Find where the given text appears and provide that cell's center as (x, y) coordinate. 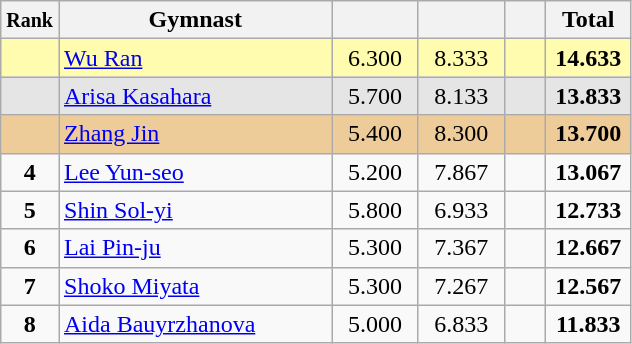
12.667 (588, 248)
Zhang Jin (195, 134)
13.833 (588, 96)
5 (30, 210)
Lee Yun-seo (195, 172)
13.700 (588, 134)
Shoko Miyata (195, 286)
8.300 (461, 134)
4 (30, 172)
Wu Ran (195, 58)
11.833 (588, 324)
Rank (30, 20)
8.333 (461, 58)
5.700 (375, 96)
7.367 (461, 248)
Aida Bauyrzhanova (195, 324)
6.933 (461, 210)
7.267 (461, 286)
Gymnast (195, 20)
5.000 (375, 324)
Total (588, 20)
12.567 (588, 286)
7.867 (461, 172)
6 (30, 248)
Shin Sol-yi (195, 210)
Arisa Kasahara (195, 96)
5.800 (375, 210)
6.300 (375, 58)
8.133 (461, 96)
Lai Pin-ju (195, 248)
13.067 (588, 172)
5.200 (375, 172)
12.733 (588, 210)
14.633 (588, 58)
7 (30, 286)
8 (30, 324)
5.400 (375, 134)
6.833 (461, 324)
